Capture the cell that displays the provided text and extract its [X, Y] central coordinate. 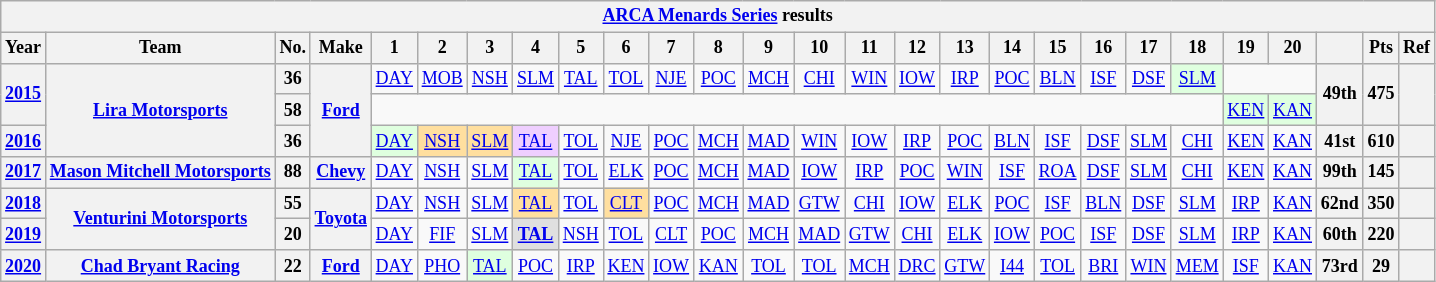
No. [292, 48]
41st [1340, 140]
610 [1381, 140]
Chevy [340, 172]
3 [490, 48]
Chad Bryant Racing [160, 266]
2015 [24, 94]
17 [1149, 48]
13 [965, 48]
Lira Motorsports [160, 110]
2017 [24, 172]
29 [1381, 266]
350 [1381, 204]
MEM [1197, 266]
Venturini Motorsports [160, 219]
220 [1381, 234]
6 [626, 48]
Ref [1417, 48]
99th [1340, 172]
2018 [24, 204]
5 [580, 48]
DRC [917, 266]
1 [394, 48]
Mason Mitchell Motorsports [160, 172]
14 [1012, 48]
8 [718, 48]
4 [536, 48]
22 [292, 266]
Year [24, 48]
I44 [1012, 266]
2016 [24, 140]
18 [1197, 48]
145 [1381, 172]
49th [1340, 94]
16 [1104, 48]
10 [820, 48]
19 [1246, 48]
58 [292, 110]
9 [768, 48]
PHO [442, 266]
ROA [1058, 172]
11 [870, 48]
Make [340, 48]
475 [1381, 94]
15 [1058, 48]
73rd [1340, 266]
Pts [1381, 48]
Toyota [340, 219]
Team [160, 48]
12 [917, 48]
55 [292, 204]
2 [442, 48]
2019 [24, 234]
BRI [1104, 266]
7 [672, 48]
62nd [1340, 204]
MOB [442, 78]
ARCA Menards Series results [718, 16]
FIF [442, 234]
88 [292, 172]
60th [1340, 234]
2020 [24, 266]
